Detect which cell encompasses the target text, then output its (x, y) center coordinate. 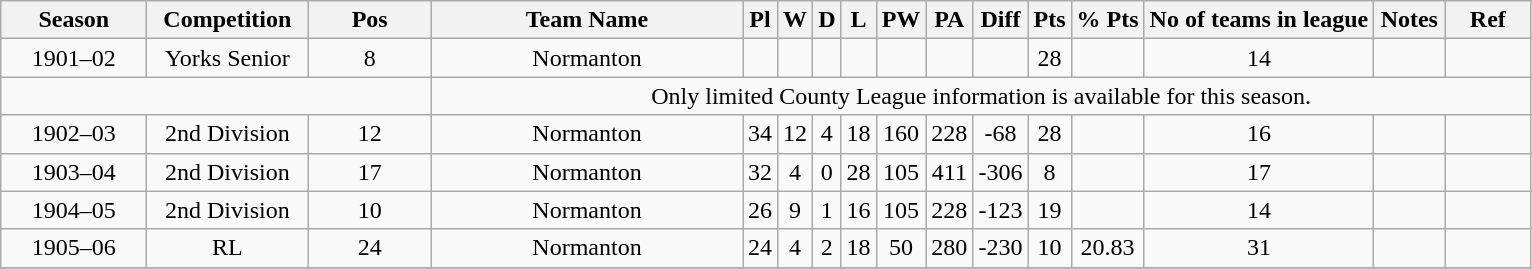
20.83 (1108, 248)
1901–02 (74, 58)
PA (950, 20)
-123 (1000, 210)
32 (760, 172)
-306 (1000, 172)
2 (827, 248)
1903–04 (74, 172)
1905–06 (74, 248)
280 (950, 248)
RL (228, 248)
Competition (228, 20)
Season (74, 20)
Ref (1488, 20)
Diff (1000, 20)
Team Name (586, 20)
PW (901, 20)
31 (1259, 248)
L (858, 20)
9 (796, 210)
Yorks Senior (228, 58)
160 (901, 134)
0 (827, 172)
% Pts (1108, 20)
1904–05 (74, 210)
Pos (370, 20)
Pl (760, 20)
1 (827, 210)
Only limited County League information is available for this season. (980, 96)
19 (1050, 210)
Notes (1410, 20)
26 (760, 210)
34 (760, 134)
W (796, 20)
No of teams in league (1259, 20)
Pts (1050, 20)
50 (901, 248)
411 (950, 172)
D (827, 20)
1902–03 (74, 134)
-230 (1000, 248)
-68 (1000, 134)
